Return the (X, Y) coordinate for the center point of the cell that contains the specified text.  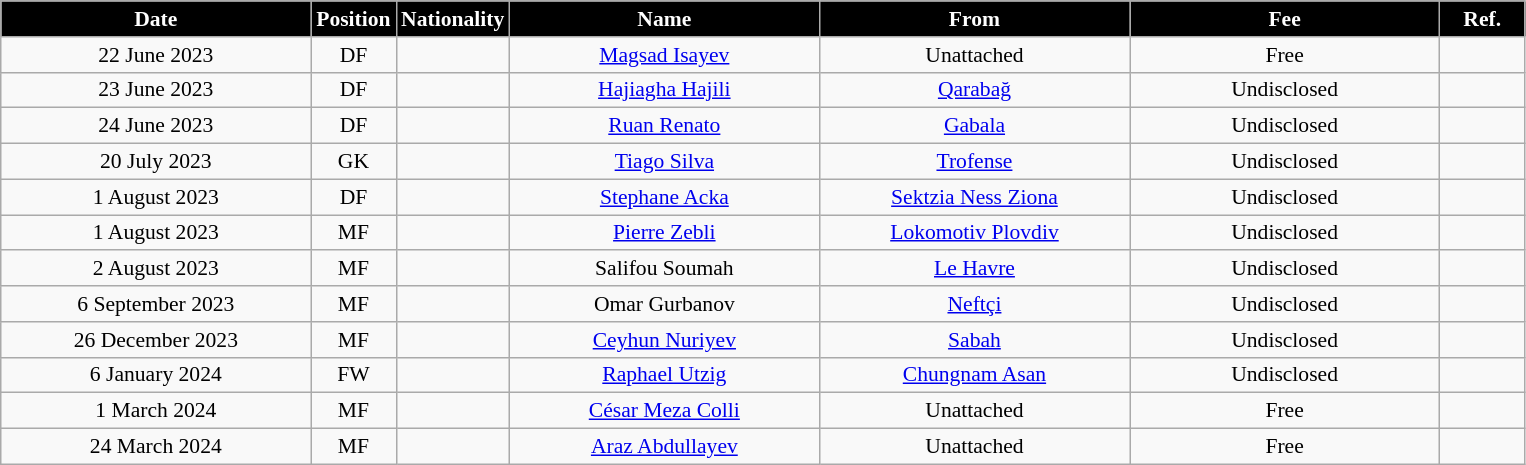
26 December 2023 (156, 340)
20 July 2023 (156, 162)
1 March 2024 (156, 411)
Date (156, 19)
Gabala (974, 126)
Qarabağ (974, 90)
Sektzia Ness Ziona (974, 197)
Hajiagha Hajili (664, 90)
Ref. (1482, 19)
2 August 2023 (156, 269)
FW (354, 375)
From (974, 19)
Lokomotiv Plovdiv (974, 233)
GK (354, 162)
Neftçi (974, 304)
Le Havre (974, 269)
22 June 2023 (156, 55)
César Meza Colli (664, 411)
6 September 2023 (156, 304)
Position (354, 19)
Chungnam Asan (974, 375)
Magsad Isayev (664, 55)
Sabah (974, 340)
6 January 2024 (156, 375)
24 March 2024 (156, 447)
Ruan Renato (664, 126)
Salifou Soumah (664, 269)
Pierre Zebli (664, 233)
Name (664, 19)
Ceyhun Nuriyev (664, 340)
Tiago Silva (664, 162)
Raphael Utzig (664, 375)
Fee (1285, 19)
Stephane Acka (664, 197)
Trofense (974, 162)
Nationality (452, 19)
23 June 2023 (156, 90)
Araz Abdullayev (664, 447)
Omar Gurbanov (664, 304)
24 June 2023 (156, 126)
